Capture the cell that displays the provided text and extract its (x, y) central coordinate. 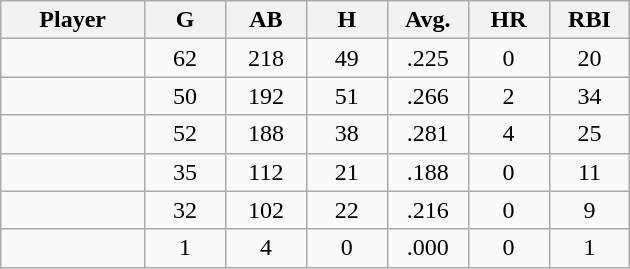
218 (266, 58)
HR (508, 20)
2 (508, 96)
188 (266, 134)
62 (186, 58)
192 (266, 96)
50 (186, 96)
.188 (428, 172)
20 (590, 58)
Avg. (428, 20)
.225 (428, 58)
35 (186, 172)
AB (266, 20)
112 (266, 172)
.266 (428, 96)
38 (346, 134)
RBI (590, 20)
25 (590, 134)
11 (590, 172)
.216 (428, 210)
51 (346, 96)
49 (346, 58)
32 (186, 210)
21 (346, 172)
H (346, 20)
.281 (428, 134)
34 (590, 96)
.000 (428, 248)
G (186, 20)
102 (266, 210)
9 (590, 210)
Player (73, 20)
52 (186, 134)
22 (346, 210)
